Extract the [x, y] coordinate from the center of the cell holding the provided text.  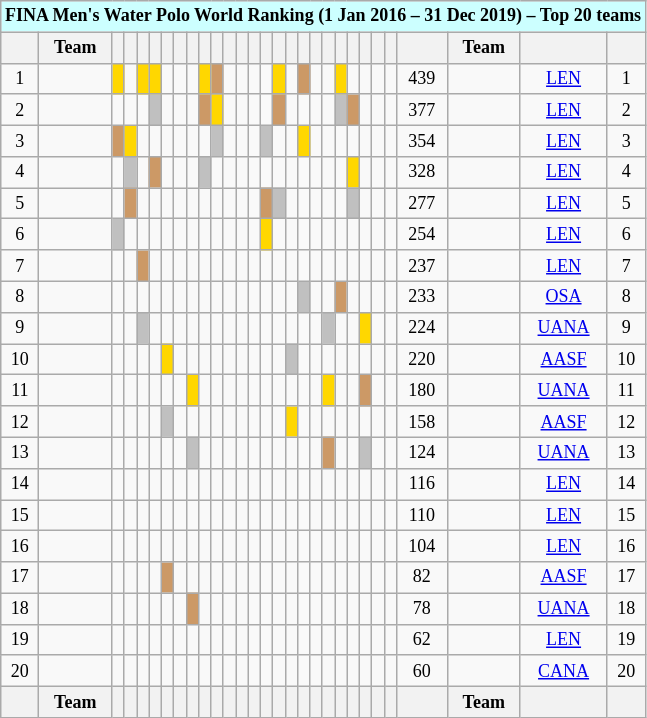
158 [422, 422]
OSA [564, 296]
328 [422, 172]
233 [422, 296]
FINA Men's Water Polo World Ranking (1 Jan 2016 – 31 Dec 2019) – Top 20 teams [324, 16]
224 [422, 328]
124 [422, 452]
237 [422, 266]
439 [422, 78]
254 [422, 234]
354 [422, 140]
180 [422, 390]
104 [422, 546]
220 [422, 360]
60 [422, 670]
82 [422, 578]
377 [422, 110]
CANA [564, 670]
110 [422, 516]
277 [422, 204]
62 [422, 640]
78 [422, 608]
116 [422, 484]
